Return [x, y] of the center of cell containing provided text 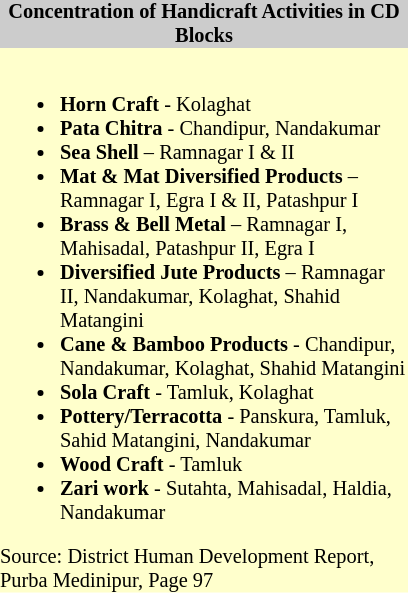
Concentration of Handicraft Activities in CD Blocks [204, 24]
